Locate the cell with the specified text and output its (X, Y) center coordinate. 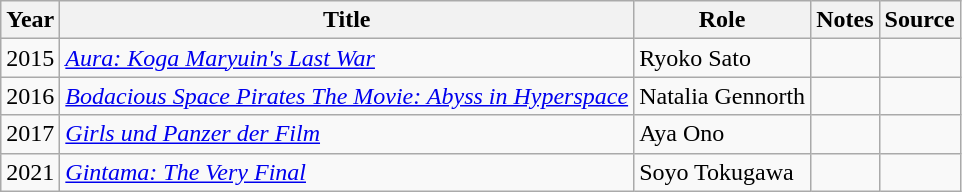
Soyo Tokugawa (722, 172)
Aura: Koga Maryuin's Last War (347, 58)
Title (347, 20)
2015 (30, 58)
Girls und Panzer der Film (347, 134)
Notes (845, 20)
Year (30, 20)
2017 (30, 134)
2021 (30, 172)
Aya Ono (722, 134)
Gintama: The Very Final (347, 172)
2016 (30, 96)
Role (722, 20)
Ryoko Sato (722, 58)
Natalia Gennorth (722, 96)
Source (920, 20)
Bodacious Space Pirates The Movie: Abyss in Hyperspace (347, 96)
